Output the [X, Y] coordinate of the center of the cell containing the given text.  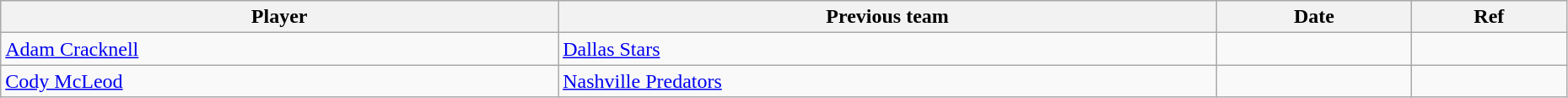
Player [280, 17]
Nashville Predators [887, 81]
Dallas Stars [887, 49]
Ref [1489, 17]
Adam Cracknell [280, 49]
Date [1314, 17]
Previous team [887, 17]
Cody McLeod [280, 81]
